Return the (X, Y) coordinate for the center point of the cell that contains the specified text.  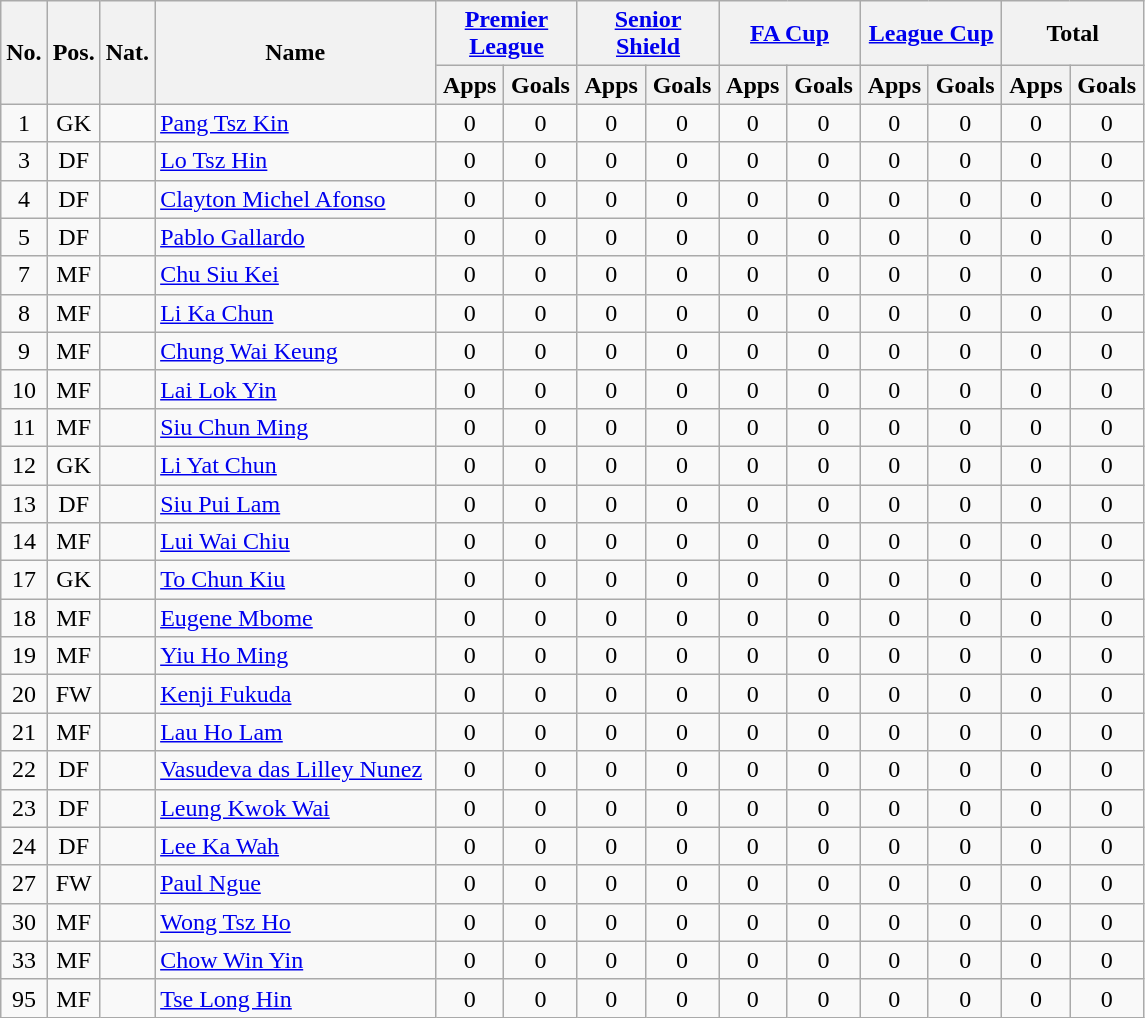
Lee Ka Wah (296, 846)
Clayton Michel Afonso (296, 199)
9 (24, 351)
Senior Shield (648, 34)
Lai Lok Yin (296, 389)
24 (24, 846)
Premier League (507, 34)
Tse Long Hin (296, 998)
22 (24, 770)
4 (24, 199)
1 (24, 123)
Wong Tsz Ho (296, 922)
18 (24, 618)
Yiu Ho Ming (296, 656)
8 (24, 313)
Chu Siu Kei (296, 275)
5 (24, 237)
Name (296, 52)
Total (1073, 34)
95 (24, 998)
Lui Wai Chiu (296, 542)
FA Cup (790, 34)
14 (24, 542)
Pablo Gallardo (296, 237)
10 (24, 389)
17 (24, 580)
33 (24, 960)
7 (24, 275)
Nat. (127, 52)
12 (24, 465)
13 (24, 503)
Chow Win Yin (296, 960)
No. (24, 52)
27 (24, 884)
Pos. (74, 52)
Pang Tsz Kin (296, 123)
19 (24, 656)
23 (24, 808)
30 (24, 922)
Siu Pui Lam (296, 503)
Lo Tsz Hin (296, 161)
Eugene Mbome (296, 618)
11 (24, 427)
Li Ka Chun (296, 313)
3 (24, 161)
Paul Ngue (296, 884)
To Chun Kiu (296, 580)
Kenji Fukuda (296, 694)
League Cup (931, 34)
Siu Chun Ming (296, 427)
Chung Wai Keung (296, 351)
20 (24, 694)
Lau Ho Lam (296, 732)
Li Yat Chun (296, 465)
21 (24, 732)
Vasudeva das Lilley Nunez (296, 770)
Leung Kwok Wai (296, 808)
